Return the (x, y) coordinate for the center point of the cell that contains the specified text.  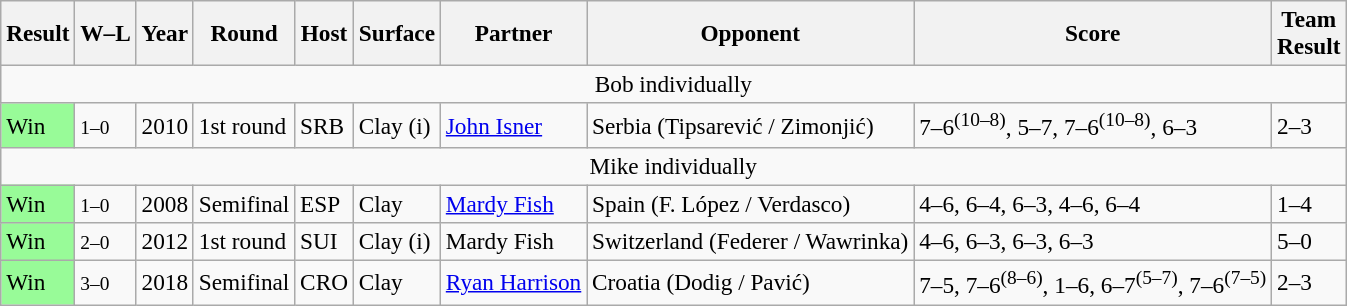
Switzerland (Federer / Wawrinka) (750, 241)
W–L (106, 32)
1–4 (1309, 204)
Croatia (Dodig / Pavić) (750, 282)
Ryan Harrison (513, 282)
Year (164, 32)
4–6, 6–4, 6–3, 4–6, 6–4 (1093, 204)
2–0 (106, 241)
Mike individually (674, 166)
TeamResult (1309, 32)
3–0 (106, 282)
7–6(10–8), 5–7, 7–6(10–8), 6–3 (1093, 125)
Round (244, 32)
Score (1093, 32)
Bob individually (674, 84)
4–6, 6–3, 6–3, 6–3 (1093, 241)
7–5, 7–6(8–6), 1–6, 6–7(5–7), 7–6(7–5) (1093, 282)
Serbia (Tipsarević / Zimonjić) (750, 125)
John Isner (513, 125)
SRB (324, 125)
2018 (164, 282)
2008 (164, 204)
Result (38, 32)
ESP (324, 204)
2012 (164, 241)
Opponent (750, 32)
5–0 (1309, 241)
Spain (F. López / Verdasco) (750, 204)
2010 (164, 125)
CRO (324, 282)
Host (324, 32)
Partner (513, 32)
Surface (396, 32)
SUI (324, 241)
